Output the [X, Y] coordinate of the center of the cell containing the given text.  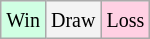
Win [24, 20]
Loss [126, 20]
Draw [72, 20]
